Capture the cell that displays the provided text and extract its (X, Y) central coordinate. 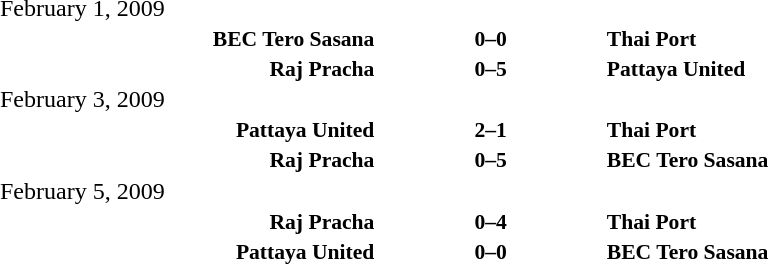
0–0 (490, 38)
2–1 (490, 130)
0–4 (490, 222)
